From the cell containing the given text, extract its center point as (X, Y) coordinate. 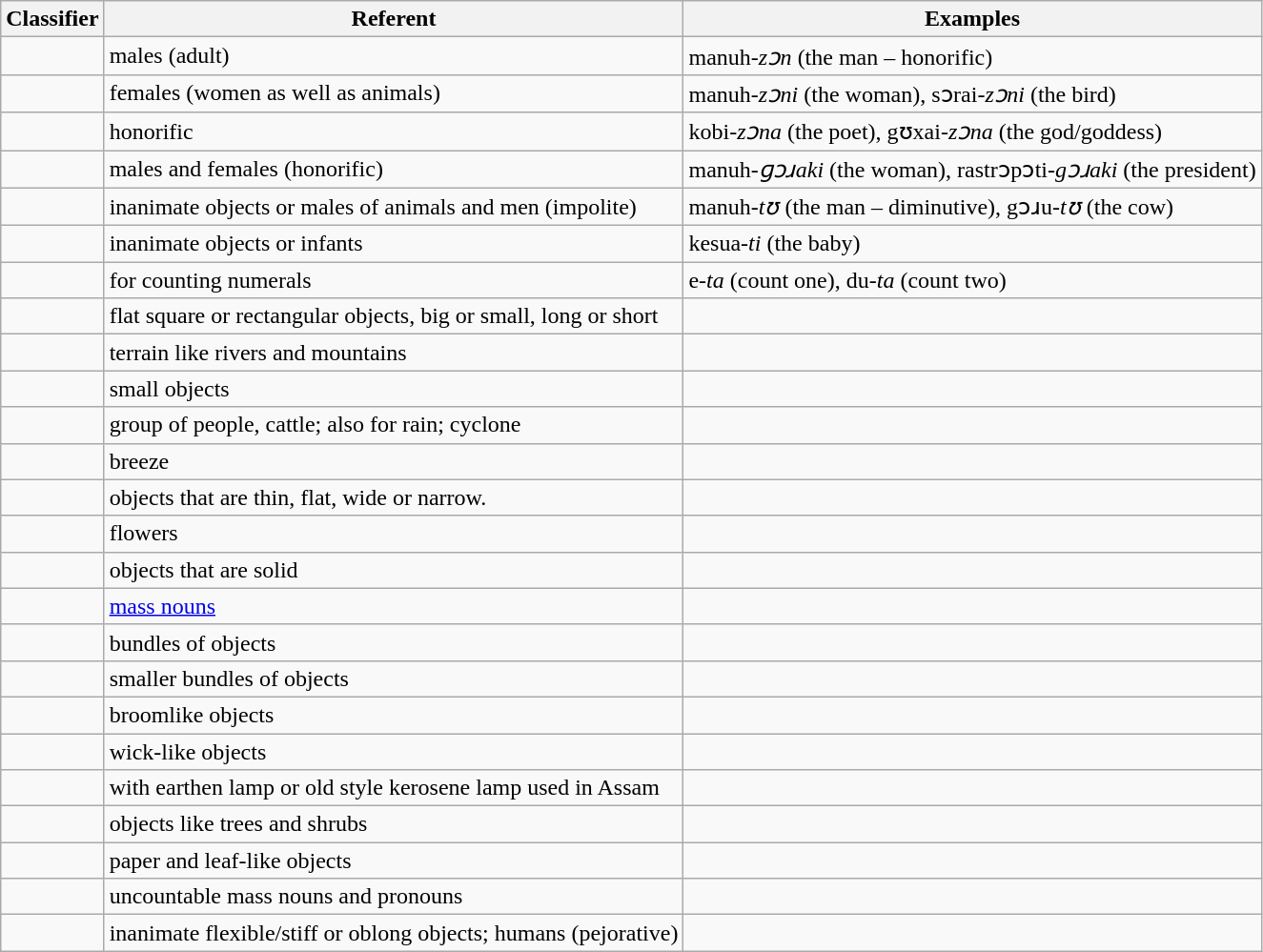
smaller bundles of objects (394, 679)
uncountable mass nouns and pronouns (394, 897)
wick-like objects (394, 752)
inanimate objects or males of animals and men (impolite) (394, 207)
males (adult) (394, 56)
manuh-zɔn (the man – honorific) (972, 56)
inanimate flexible/stiff or oblong objects; humans (pejorative) (394, 933)
paper and leaf-like objects (394, 861)
bundles of objects (394, 642)
kobi-zɔna (the poet), gʊxai-zɔna (the god/goddess) (972, 132)
manuh-ɡɔɹaki (the woman), rastrɔpɔti-gɔɹaki (the president) (972, 170)
females (women as well as animals) (394, 93)
flowers (394, 534)
objects that are solid (394, 570)
small objects (394, 389)
for counting numerals (394, 280)
with earthen lamp or old style kerosene lamp used in Assam (394, 788)
terrain like rivers and mountains (394, 353)
broomlike objects (394, 715)
objects that are thin, flat, wide or narrow. (394, 497)
males and females (honorific) (394, 170)
group of people, cattle; also for rain; cyclone (394, 425)
kesua-ti (the baby) (972, 244)
honorific (394, 132)
flat square or rectangular objects, big or small, long or short (394, 316)
manuh-zɔni (the woman), sɔrai-zɔni (the bird) (972, 93)
breeze (394, 461)
Examples (972, 19)
mass nouns (394, 606)
manuh-tʊ (the man – diminutive), gɔɹu-tʊ (the cow) (972, 207)
e-ta (count one), du-ta (count two) (972, 280)
objects like trees and shrubs (394, 824)
Referent (394, 19)
Classifier (52, 19)
inanimate objects or infants (394, 244)
